Extract the (X, Y) coordinate from the center of the cell holding the provided text.  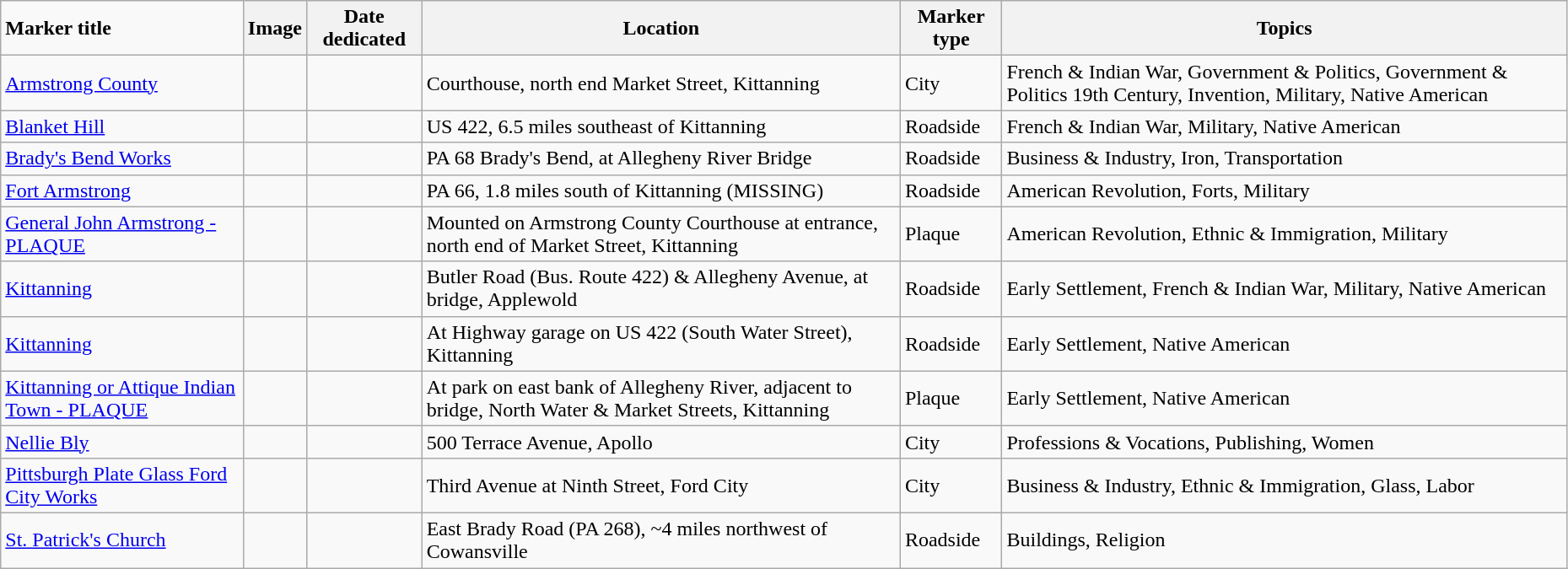
French & Indian War, Military, Native American (1284, 126)
Image (275, 29)
Kittanning or Attique Indian Town - PLAQUE (122, 398)
American Revolution, Ethnic & Immigration, Military (1284, 234)
St. Patrick's Church (122, 539)
Courthouse, north end Market Street, Kittanning (661, 83)
500 Terrace Avenue, Apollo (661, 442)
Armstrong County (122, 83)
Professions & Vocations, Publishing, Women (1284, 442)
US 422, 6.5 miles southeast of Kittanning (661, 126)
Buildings, Religion (1284, 539)
Early Settlement, French & Indian War, Military, Native American (1284, 288)
PA 66, 1.8 miles south of Kittanning (MISSING) (661, 191)
PA 68 Brady's Bend, at Allegheny River Bridge (661, 158)
At Highway garage on US 422 (South Water Street), Kittanning (661, 344)
Mounted on Armstrong County Courthouse at entrance, north end of Market Street, Kittanning (661, 234)
Nellie Bly (122, 442)
General John Armstrong - PLAQUE (122, 234)
Butler Road (Bus. Route 422) & Allegheny Avenue, at bridge, Applewold (661, 288)
At park on east bank of Allegheny River, adjacent to bridge, North Water & Market Streets, Kittanning (661, 398)
Business & Industry, Ethnic & Immigration, Glass, Labor (1284, 486)
French & Indian War, Government & Politics, Government & Politics 19th Century, Invention, Military, Native American (1284, 83)
Marker type (951, 29)
Brady's Bend Works (122, 158)
Pittsburgh Plate Glass Ford City Works (122, 486)
American Revolution, Forts, Military (1284, 191)
Date dedicated (364, 29)
Fort Armstrong (122, 191)
East Brady Road (PA 268), ~4 miles northwest of Cowansville (661, 539)
Third Avenue at Ninth Street, Ford City (661, 486)
Blanket Hill (122, 126)
Marker title (122, 29)
Location (661, 29)
Topics (1284, 29)
Business & Industry, Iron, Transportation (1284, 158)
